For the text-containing cell, return its midpoint in [x, y] coordinate format. 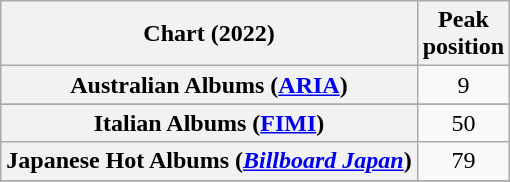
Peakposition [463, 34]
Italian Albums (FIMI) [209, 123]
Chart (2022) [209, 34]
79 [463, 161]
Japanese Hot Albums (Billboard Japan) [209, 161]
50 [463, 123]
9 [463, 85]
Australian Albums (ARIA) [209, 85]
